From the cell containing the given text, extract its center point as (X, Y) coordinate. 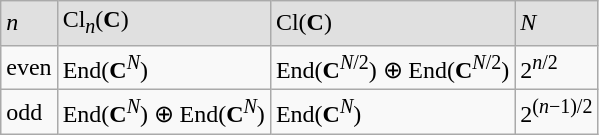
2(n−1)/2 (556, 112)
N (556, 23)
even (29, 68)
2n/2 (556, 68)
Cln(C) (164, 23)
End(CN/2) ⊕ End(CN/2) (392, 68)
End(CN) ⊕ End(CN) (164, 112)
odd (29, 112)
Cl(C) (392, 23)
n (29, 23)
